Detect which cell encompasses the target text, then output its [x, y] center coordinate. 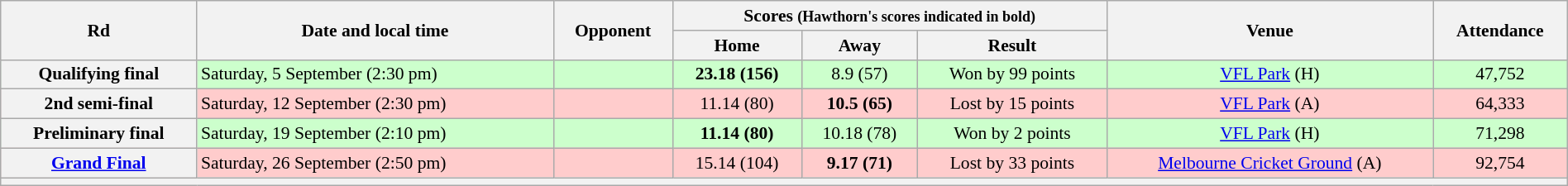
92,754 [1500, 163]
Saturday, 19 September (2:10 pm) [375, 134]
Away [860, 45]
9.17 (71) [860, 163]
10.18 (78) [860, 134]
Attendance [1500, 30]
Saturday, 26 September (2:50 pm) [375, 163]
Won by 99 points [1012, 74]
Scores (Hawthorn's scores indicated in bold) [890, 16]
Rd [99, 30]
Date and local time [375, 30]
Won by 2 points [1012, 134]
Venue [1269, 30]
VFL Park (A) [1269, 104]
23.18 (156) [737, 74]
8.9 (57) [860, 74]
10.5 (65) [860, 104]
Opponent [613, 30]
71,298 [1500, 134]
Qualifying final [99, 74]
Saturday, 12 September (2:30 pm) [375, 104]
Grand Final [99, 163]
Preliminary final [99, 134]
Home [737, 45]
47,752 [1500, 74]
Melbourne Cricket Ground (A) [1269, 163]
15.14 (104) [737, 163]
2nd semi-final [99, 104]
Lost by 15 points [1012, 104]
Saturday, 5 September (2:30 pm) [375, 74]
Lost by 33 points [1012, 163]
64,333 [1500, 104]
Result [1012, 45]
